Provide the (X, Y) coordinate of the cell's center where the given text is located.  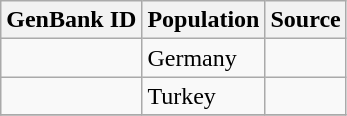
Population (204, 20)
Germany (204, 58)
Turkey (204, 96)
Source (306, 20)
GenBank ID (72, 20)
